Find where the given text appears and provide that cell's center as (X, Y) coordinate. 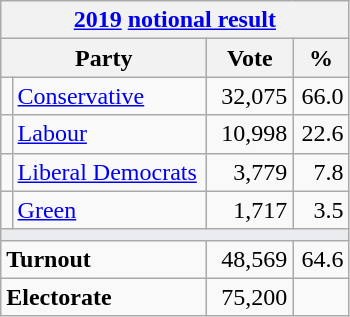
64.6 (321, 259)
2019 notional result (175, 20)
22.6 (321, 134)
66.0 (321, 96)
7.8 (321, 172)
Labour (110, 134)
Green (110, 210)
Turnout (104, 259)
Vote (250, 58)
Party (104, 58)
3,779 (250, 172)
48,569 (250, 259)
Conservative (110, 96)
75,200 (250, 297)
Liberal Democrats (110, 172)
3.5 (321, 210)
Electorate (104, 297)
% (321, 58)
10,998 (250, 134)
1,717 (250, 210)
32,075 (250, 96)
